Search for the cell housing the specified text and yield its [X, Y] center coordinate. 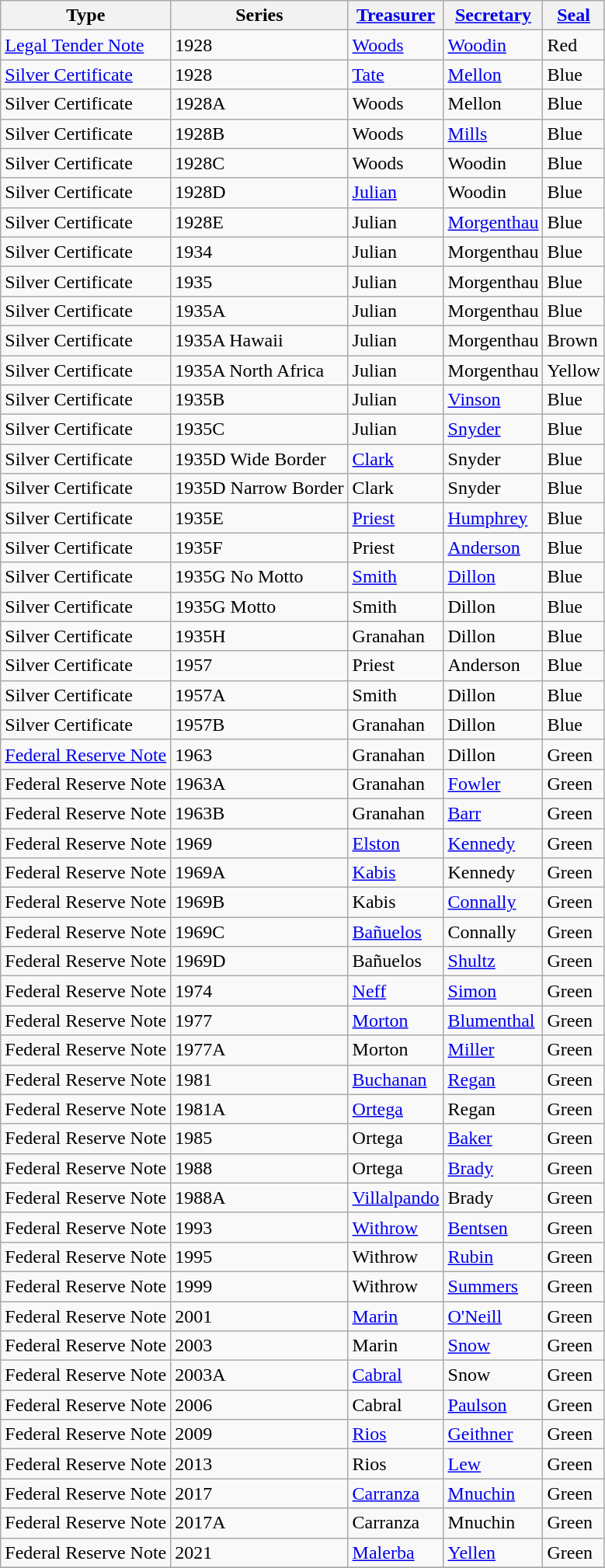
2017A [259, 1523]
1935F [259, 548]
1935G Motto [259, 607]
1935E [259, 518]
1999 [259, 1286]
1957B [259, 725]
Paulson [493, 1405]
1993 [259, 1227]
1935B [259, 400]
Red [573, 45]
2003A [259, 1375]
1988 [259, 1168]
1977 [259, 1020]
1928E [259, 222]
Legal Tender Note [85, 45]
1928B [259, 134]
1928D [259, 193]
Barr [493, 813]
2021 [259, 1552]
Villalpando [396, 1198]
Series [259, 16]
O'Neill [493, 1316]
Vinson [493, 400]
Yellen [493, 1552]
Fowler [493, 784]
1988A [259, 1198]
1969D [259, 961]
Seal [573, 16]
1969B [259, 902]
1977A [259, 1050]
Secretary [493, 16]
Humphrey [493, 518]
1963B [259, 813]
Yellow [573, 370]
Geithner [493, 1434]
1981 [259, 1080]
Summers [493, 1286]
2006 [259, 1405]
2009 [259, 1434]
Miller [493, 1050]
Buchanan [396, 1080]
Malerba [396, 1552]
1928C [259, 163]
2017 [259, 1493]
1995 [259, 1257]
1957 [259, 666]
1957A [259, 695]
2003 [259, 1346]
Lew [493, 1464]
1969A [259, 873]
Baker [493, 1139]
Elston [396, 843]
Shultz [493, 961]
1935D Narrow Border [259, 488]
Tate [396, 75]
1935C [259, 429]
1969C [259, 932]
1969 [259, 843]
Brown [573, 340]
1935A North Africa [259, 370]
1935 [259, 281]
1935D Wide Border [259, 459]
1935A Hawaii [259, 340]
1963A [259, 784]
Type [85, 16]
Treasurer [396, 16]
1935A [259, 311]
1963 [259, 754]
1981A [259, 1109]
1935H [259, 636]
1928A [259, 104]
Mills [493, 134]
Simon [493, 991]
1935G No Motto [259, 577]
Blumenthal [493, 1020]
Rubin [493, 1257]
Bentsen [493, 1227]
2001 [259, 1316]
2013 [259, 1464]
1985 [259, 1139]
Neff [396, 991]
1934 [259, 252]
1974 [259, 991]
